Identify which cell holds the provided text, then report its (x, y) central coordinate. 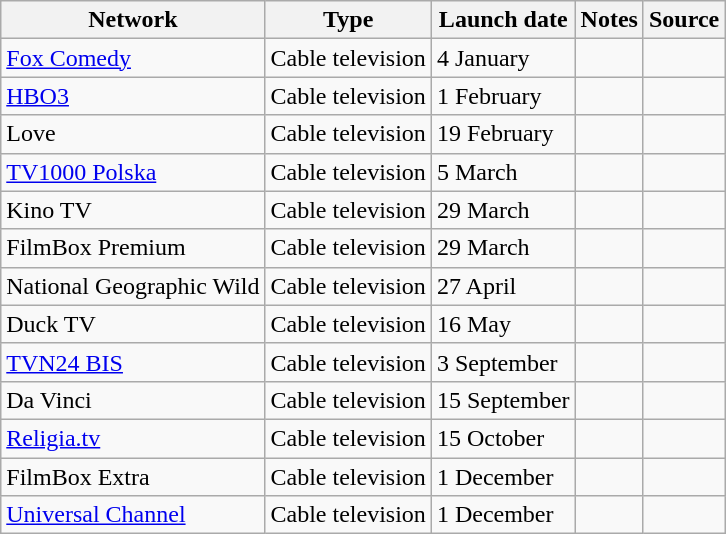
15 October (503, 438)
1 February (503, 96)
Universal Channel (133, 515)
TV1000 Polska (133, 172)
16 May (503, 324)
4 January (503, 58)
27 April (503, 286)
TVN24 BIS (133, 362)
5 March (503, 172)
National Geographic Wild (133, 286)
Launch date (503, 20)
Religia.tv (133, 438)
Notes (609, 20)
Source (684, 20)
Type (348, 20)
HBO3 (133, 96)
19 February (503, 134)
15 September (503, 400)
FilmBox Premium (133, 248)
Love (133, 134)
Fox Comedy (133, 58)
3 September (503, 362)
Kino TV (133, 210)
FilmBox Extra (133, 477)
Da Vinci (133, 400)
Duck TV (133, 324)
Network (133, 20)
